Return [x, y] of the center of cell containing provided text 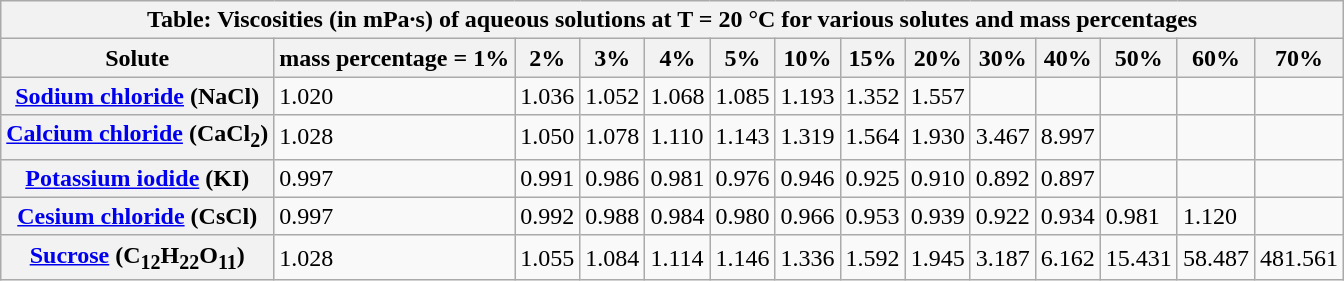
3.187 [1002, 257]
0.953 [872, 216]
0.910 [938, 178]
8.997 [1068, 137]
0.984 [678, 216]
0.946 [808, 178]
1.557 [938, 96]
1.020 [394, 96]
0.976 [742, 178]
20% [938, 58]
1.114 [678, 257]
6.162 [1068, 257]
40% [1068, 58]
0.934 [1068, 216]
1.564 [872, 137]
1.143 [742, 137]
1.193 [808, 96]
Solute [138, 58]
1.319 [808, 137]
481.561 [1298, 257]
3.467 [1002, 137]
1.120 [1216, 216]
2% [548, 58]
0.939 [938, 216]
1.055 [548, 257]
mass percentage = 1% [394, 58]
30% [1002, 58]
0.992 [548, 216]
3% [612, 58]
1.336 [808, 257]
Sodium chloride (NaCl) [138, 96]
5% [742, 58]
0.922 [1002, 216]
4% [678, 58]
1.085 [742, 96]
1.930 [938, 137]
0.980 [742, 216]
0.892 [1002, 178]
1.052 [612, 96]
1.050 [548, 137]
1.945 [938, 257]
1.084 [612, 257]
1.352 [872, 96]
0.986 [612, 178]
1.592 [872, 257]
1.110 [678, 137]
0.988 [612, 216]
15.431 [1138, 257]
1.068 [678, 96]
Potassium iodide (KI) [138, 178]
50% [1138, 58]
0.925 [872, 178]
70% [1298, 58]
1.146 [742, 257]
0.897 [1068, 178]
1.078 [612, 137]
60% [1216, 58]
Table: Viscosities (in mPa·s) of aqueous solutions at T = 20 °C for various solutes and mass percentages [672, 20]
15% [872, 58]
0.991 [548, 178]
10% [808, 58]
58.487 [1216, 257]
Cesium chloride (CsCl) [138, 216]
Calcium chloride (CaCl2) [138, 137]
1.036 [548, 96]
0.966 [808, 216]
Sucrose (C12H22O11) [138, 257]
